From the cell containing the given text, extract its center point as (X, Y) coordinate. 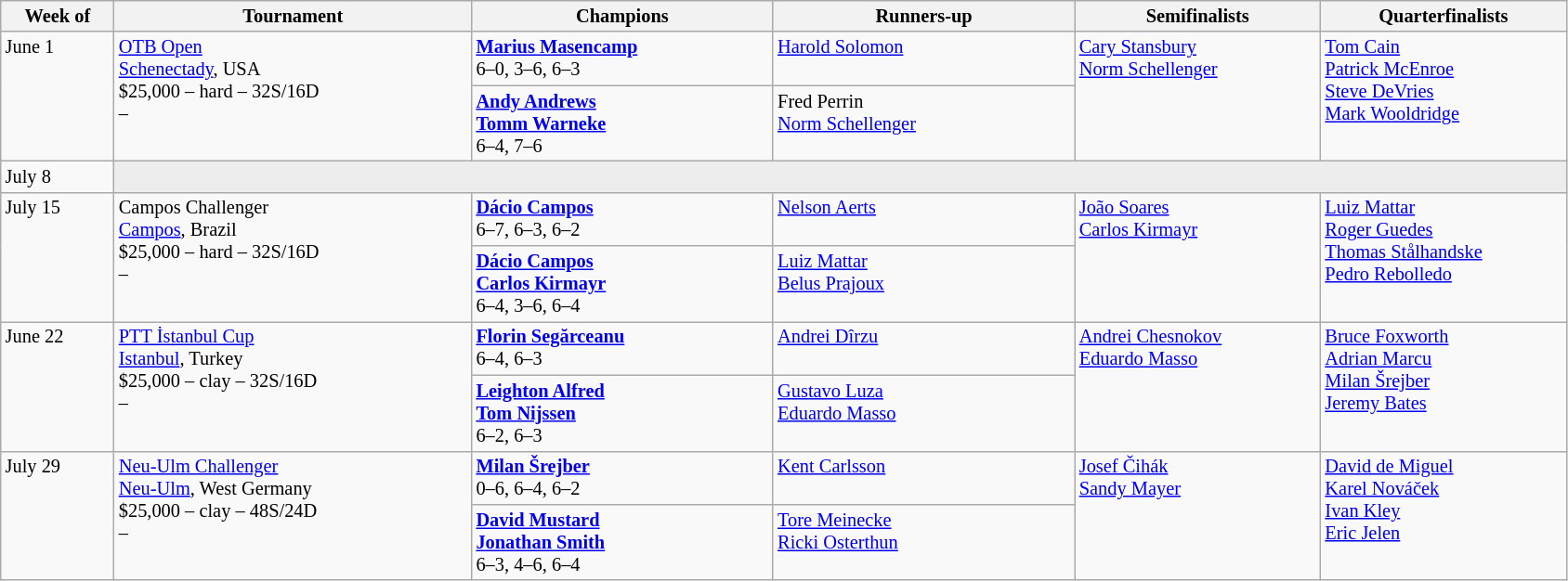
Tom Cain Patrick McEnroe Steve DeVries Mark Wooldridge (1444, 97)
Dácio Campos 6–7, 6–3, 6–2 (622, 219)
Andy Andrews Tomm Warneke6–4, 7–6 (622, 123)
July 15 (58, 256)
PTT İstanbul Cup Istanbul, Turkey$25,000 – clay – 32S/16D – (294, 386)
Bruce Foxworth Adrian Marcu Milan Šrejber Jeremy Bates (1444, 386)
David de Miguel Karel Nováček Ivan Kley Eric Jelen (1444, 516)
Marius Masencamp 6–0, 3–6, 6–3 (622, 58)
Semifinalists (1198, 16)
Gustavo Luza Eduardo Masso (923, 413)
Quarterfinalists (1444, 16)
David Mustard Jonathan Smith6–3, 4–6, 6–4 (622, 542)
Kent Carlsson (923, 478)
OTB Open Schenectady, USA$25,000 – hard – 32S/16D – (294, 97)
Josef Čihák Sandy Mayer (1198, 516)
Dácio Campos Carlos Kirmayr6–4, 3–6, 6–4 (622, 284)
Nelson Aerts (923, 219)
July 29 (58, 516)
Week of (58, 16)
Runners-up (923, 16)
Harold Solomon (923, 58)
Champions (622, 16)
Luiz Mattar Roger Guedes Thomas Stålhandske Pedro Rebolledo (1444, 256)
Tournament (294, 16)
Luiz Mattar Belus Prajoux (923, 284)
João Soares Carlos Kirmayr (1198, 256)
Cary Stansbury Norm Schellenger (1198, 97)
Fred Perrin Norm Schellenger (923, 123)
Andrei Chesnokov Eduardo Masso (1198, 386)
Tore Meinecke Ricki Osterthun (923, 542)
July 8 (58, 176)
Leighton Alfred Tom Nijssen6–2, 6–3 (622, 413)
Neu-Ulm Challenger Neu-Ulm, West Germany$25,000 – clay – 48S/24D – (294, 516)
Florin Segărceanu 6–4, 6–3 (622, 348)
Campos Challenger Campos, Brazil$25,000 – hard – 32S/16D – (294, 256)
June 22 (58, 386)
June 1 (58, 97)
Andrei Dîrzu (923, 348)
Milan Šrejber 0–6, 6–4, 6–2 (622, 478)
